Pinpoint the cell where the given text exists, returning its (x, y) midpoint coordinate. 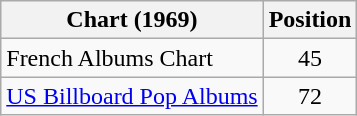
Position (310, 20)
French Albums Chart (132, 58)
45 (310, 58)
72 (310, 96)
Chart (1969) (132, 20)
US Billboard Pop Albums (132, 96)
